From the cell containing the given text, extract its center point as [x, y] coordinate. 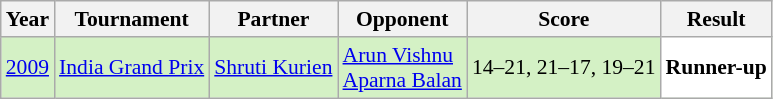
Partner [273, 19]
Arun Vishnu Aparna Balan [402, 68]
Runner-up [716, 68]
Tournament [132, 19]
India Grand Prix [132, 68]
Shruti Kurien [273, 68]
Year [28, 19]
Result [716, 19]
14–21, 21–17, 19–21 [564, 68]
Score [564, 19]
Opponent [402, 19]
2009 [28, 68]
